Extract the [x, y] coordinate from the center of the cell holding the provided text.  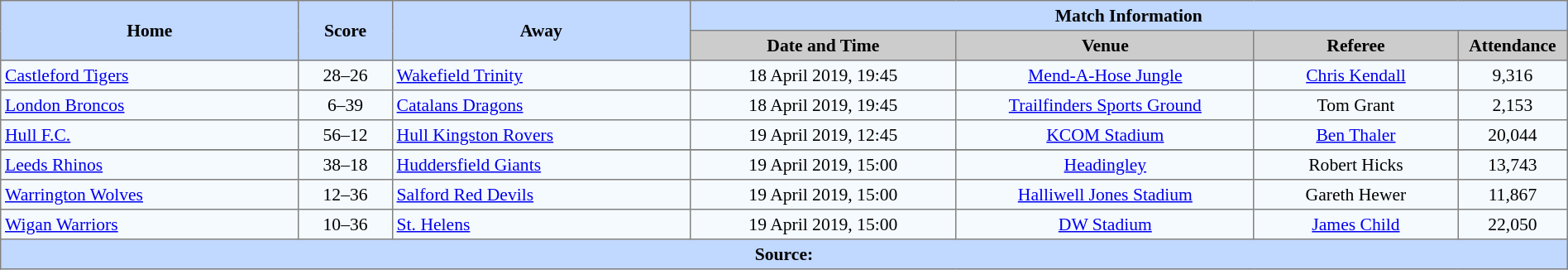
Home [150, 31]
Away [541, 31]
Date and Time [823, 46]
12–36 [346, 195]
Attendance [1513, 46]
Ben Thaler [1355, 135]
38–18 [346, 165]
KCOM Stadium [1105, 135]
Salford Red Devils [541, 195]
13,743 [1513, 165]
Tom Grant [1355, 105]
London Broncos [150, 105]
St. Helens [541, 224]
2,153 [1513, 105]
28–26 [346, 75]
6–39 [346, 105]
Castleford Tigers [150, 75]
James Child [1355, 224]
Robert Hicks [1355, 165]
Match Information [1128, 16]
Wakefield Trinity [541, 75]
56–12 [346, 135]
Source: [784, 254]
20,044 [1513, 135]
Leeds Rhinos [150, 165]
Wigan Warriors [150, 224]
Trailfinders Sports Ground [1105, 105]
Gareth Hewer [1355, 195]
Score [346, 31]
Venue [1105, 46]
9,316 [1513, 75]
Referee [1355, 46]
Mend-A-Hose Jungle [1105, 75]
Halliwell Jones Stadium [1105, 195]
Catalans Dragons [541, 105]
Hull F.C. [150, 135]
Chris Kendall [1355, 75]
Huddersfield Giants [541, 165]
10–36 [346, 224]
DW Stadium [1105, 224]
Hull Kingston Rovers [541, 135]
22,050 [1513, 224]
11,867 [1513, 195]
Warrington Wolves [150, 195]
Headingley [1105, 165]
19 April 2019, 12:45 [823, 135]
